Detect which cell encompasses the target text, then output its (x, y) center coordinate. 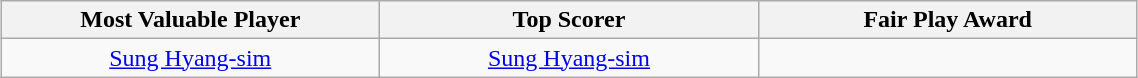
Fair Play Award (948, 20)
Most Valuable Player (190, 20)
Top Scorer (570, 20)
